Output the [x, y] coordinate of the center of the cell containing the given text.  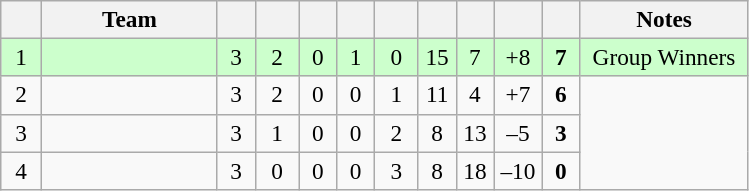
18 [475, 170]
15 [437, 57]
–5 [518, 133]
Group Winners [664, 57]
+7 [518, 95]
–10 [518, 170]
11 [437, 95]
+8 [518, 57]
Team [130, 19]
Notes [664, 19]
6 [561, 95]
13 [475, 133]
